Locate the cell with the specified text and output its (X, Y) center coordinate. 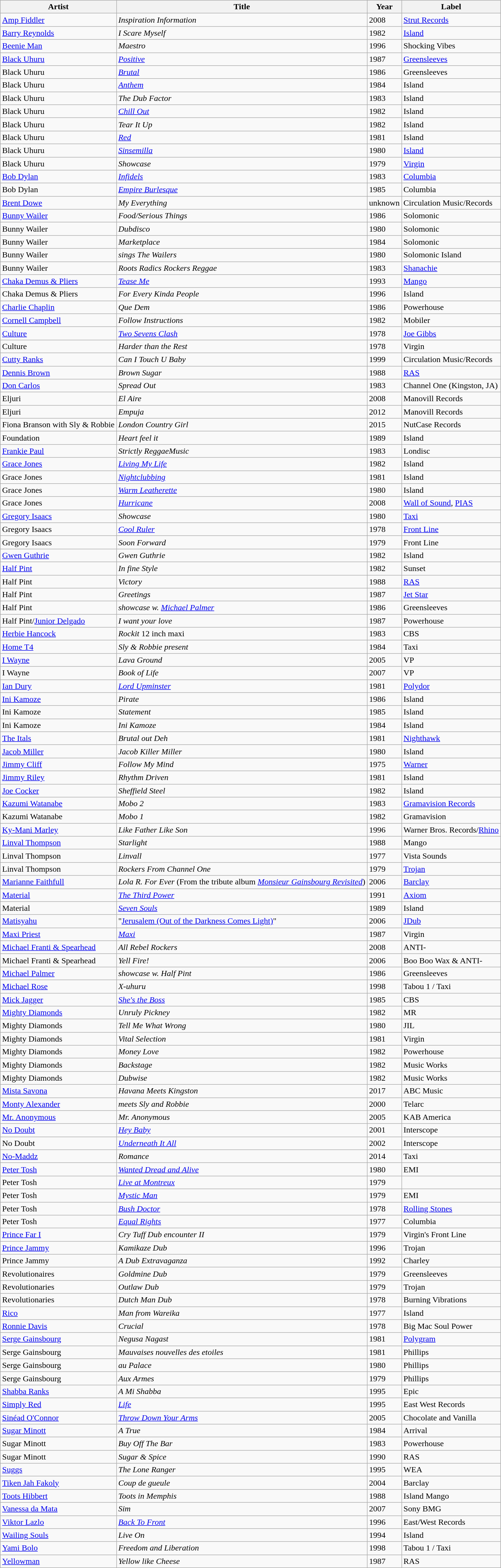
Sugar & Spice (242, 1457)
2004 (384, 1483)
London Country Girl (242, 425)
Rhythm Driven (242, 777)
Throw Down Your Arms (242, 1418)
Nighthawk (451, 738)
Burning Vibrations (451, 1300)
MR (451, 1013)
Wanted Dread and Alive (242, 1169)
Warm Leatherette (242, 490)
Yell Fire! (242, 960)
Joe Gibbs (451, 333)
Joe Cocker (58, 790)
Spread Out (242, 386)
The Lone Ranger (242, 1470)
Rockit 12 inch maxi (242, 634)
Sinéad O'Connor (58, 1418)
Mobo 2 (242, 804)
Buy Off The Bar (242, 1444)
Negusa Nagast (242, 1339)
Mauvaises nouvelles des etoiles (242, 1352)
Title (242, 7)
Tease Me (242, 281)
Freedom and Liberation (242, 1548)
Virgin's Front Line (451, 1235)
A True (242, 1431)
Amp Fiddler (58, 20)
Jacob Miller (58, 751)
She's the Boss (242, 1000)
Back To Front (242, 1522)
Dutch Man Dub (242, 1300)
Home T4 (58, 647)
Jet Star (451, 595)
1994 (384, 1535)
2002 (384, 1143)
ABC Music (451, 1091)
Toots in Memphis (242, 1496)
NutCase Records (451, 425)
Follow Instructions (242, 320)
Lola R. For Ever (From the tribute album Monsieur Gainsbourg Revisited) (242, 882)
Michael Palmer (58, 973)
2015 (384, 425)
Marianne Faithfull (58, 882)
KAB America (451, 1117)
Romance (242, 1156)
Backstage (242, 1065)
A Dub Extravaganza (242, 1261)
Statement (242, 712)
Solomonic Island (451, 255)
Ky-Mani Marley (58, 830)
Lord Upminster (242, 686)
Big Mac Soul Power (451, 1326)
2000 (384, 1104)
Money Love (242, 1052)
Dubdisco (242, 229)
au Palace (242, 1365)
Yellow like Cheese (242, 1561)
Empire Burlesque (242, 190)
unknown (384, 203)
Hurricane (242, 503)
Brutal (242, 72)
Yellowman (58, 1561)
1999 (384, 359)
Vital Selection (242, 1039)
No-Maddz (58, 1156)
Strut Records (451, 20)
Unruly Pickney (242, 1013)
Yami Bolo (58, 1548)
Mystic Man (242, 1195)
Revolutionaires (58, 1274)
Brutal out Deh (242, 738)
Year (384, 7)
Warner (451, 764)
Underneath It All (242, 1143)
Rico (58, 1313)
Positive (242, 59)
JIL (451, 1026)
Frankie Paul (58, 451)
Herbie Hancock (58, 634)
Toots Hibbert (58, 1496)
For Every Kinda People (242, 294)
Ronnie Davis (58, 1326)
Brown Sugar (242, 372)
Label (451, 7)
Ian Dury (58, 686)
Fiona Branson with Sly & Robbie (58, 425)
Beenie Man (58, 46)
Roots Radics Rockers Reggae (242, 268)
Wall of Sound, PIAS (451, 503)
Gramavision (451, 817)
X-uhuru (242, 986)
Havana Meets Kingston (242, 1091)
showcase w. Half Pint (242, 973)
East West Records (451, 1404)
Artist (58, 7)
Viktor Lazlo (58, 1522)
WEA (451, 1470)
Seven Souls (242, 908)
Maxi Priest (58, 934)
Boo Boo Wax & ANTI- (451, 960)
Telarc (451, 1104)
Dennis Brown (58, 372)
The Itals (58, 738)
Harder than the Rest (242, 346)
Tiken Jah Fakoly (58, 1483)
Cornell Campbell (58, 320)
Warner Bros. Records/Rhino (451, 830)
Living My Life (242, 464)
Maestro (242, 46)
Chill Out (242, 111)
Half Pint/Junior Delgado (58, 621)
Barry Reynolds (58, 33)
1992 (384, 1261)
Pirate (242, 699)
2014 (384, 1156)
Coup de gueule (242, 1483)
Maxi (242, 934)
Greetings (242, 595)
Shocking Vibes (451, 46)
Vanessa da Mata (58, 1509)
Island Mango (451, 1496)
Man from Wareika (242, 1313)
Sinsemilla (242, 150)
Cool Ruler (242, 529)
Michael Rose (58, 986)
Rockers From Channel One (242, 869)
Charlie Chaplin (58, 307)
Arrival (451, 1431)
Goldmine Dub (242, 1274)
Mobiler (451, 320)
East/West Records (451, 1522)
Tear It Up (242, 124)
Shanachie (451, 268)
Aux Armes (242, 1378)
Mista Savona (58, 1091)
Sheffield Steel (242, 790)
Live On (242, 1535)
2001 (384, 1130)
Jimmy Cliff (58, 764)
Equal Rights (242, 1222)
1990 (384, 1457)
Can I Touch U Baby (242, 359)
2017 (384, 1091)
2012 (384, 412)
Anthem (242, 85)
Londisc (451, 451)
meets Sly and Robbie (242, 1104)
"Jerusalem (Out of the Darkness Comes Light)" (242, 921)
Chocolate and Vanilla (451, 1418)
Empuja (242, 412)
Axiom (451, 895)
1991 (384, 895)
Food/Serious Things (242, 216)
Follow My Mind (242, 764)
Polygram (451, 1339)
Soon Forward (242, 542)
Monty Alexander (58, 1104)
I Scare Myself (242, 33)
Charley (451, 1261)
Simply Red (58, 1404)
Nightclubbing (242, 477)
Crucial (242, 1326)
Sly & Robbie present (242, 647)
Starlight (242, 843)
JDub (451, 921)
Jimmy Riley (58, 777)
Lava Ground (242, 660)
sings The Wailers (242, 255)
Inspiration Information (242, 20)
All Rebel Rockers (242, 947)
In fine Style (242, 568)
Vista Sounds (451, 856)
Channel One (Kingston, JA) (451, 386)
Cutty Ranks (58, 359)
El Aire (242, 399)
ANTI- (451, 947)
Outlaw Dub (242, 1287)
Shabba Ranks (58, 1391)
Red (242, 137)
Tell Me What Wrong (242, 1026)
Gramavision Records (451, 804)
Strictly ReggaeMusic (242, 451)
1993 (384, 281)
Don Carlos (58, 386)
Foundation (58, 438)
showcase w. Michael Palmer (242, 608)
Mobo 1 (242, 817)
Epic (451, 1391)
Sim (242, 1509)
Suggs (58, 1470)
1975 (384, 764)
Sony BMG (451, 1509)
The Dub Factor (242, 98)
Prince Far I (58, 1235)
Infidels (242, 177)
Hey Baby (242, 1130)
Bush Doctor (242, 1208)
Dubwise (242, 1078)
Rolling Stones (451, 1208)
Book of Life (242, 673)
Two Sevens Clash (242, 333)
My Everything (242, 203)
Brent Dowe (58, 203)
Victory (242, 582)
Jacob Killer Miller (242, 751)
Matisyahu (58, 921)
Heart feel it (242, 438)
Marketplace (242, 242)
Sunset (451, 568)
Like Father Like Son (242, 830)
Life (242, 1404)
I want your love (242, 621)
Linvall (242, 856)
The Third Power (242, 895)
Polydor (451, 686)
Que Dem (242, 307)
Wailing Souls (58, 1535)
Mick Jagger (58, 1000)
Cry Tuff Dub encounter II (242, 1235)
Live at Montreux (242, 1182)
A Mi Shabba (242, 1391)
Kamikaze Dub (242, 1248)
